Find where the given text appears and provide that cell's center as (X, Y) coordinate. 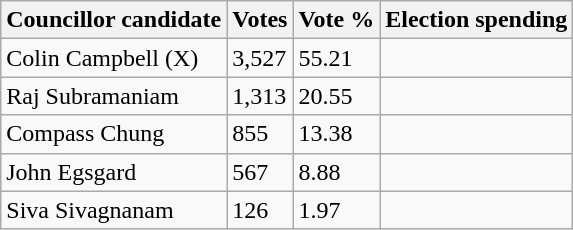
Colin Campbell (X) (114, 58)
Compass Chung (114, 134)
Raj Subramaniam (114, 96)
Vote % (336, 20)
55.21 (336, 58)
Votes (260, 20)
126 (260, 210)
855 (260, 134)
13.38 (336, 134)
Election spending (476, 20)
Siva Sivagnanam (114, 210)
20.55 (336, 96)
1.97 (336, 210)
1,313 (260, 96)
Councillor candidate (114, 20)
3,527 (260, 58)
8.88 (336, 172)
567 (260, 172)
John Egsgard (114, 172)
